Scan for the cell matching the given text and deliver its (X, Y) coordinate at center. 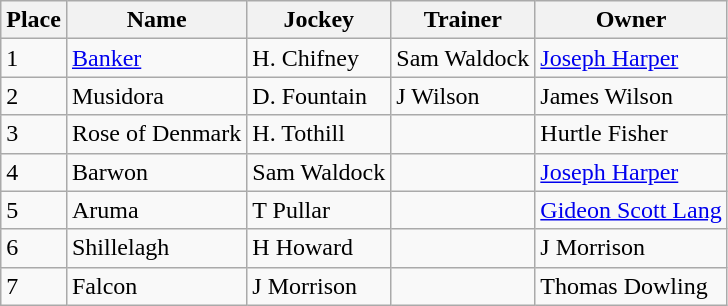
2 (34, 96)
5 (34, 210)
Gideon Scott Lang (631, 210)
Aruma (156, 210)
Name (156, 20)
4 (34, 172)
Thomas Dowling (631, 286)
Hurtle Fisher (631, 134)
Barwon (156, 172)
3 (34, 134)
Banker (156, 58)
Rose of Denmark (156, 134)
Falcon (156, 286)
Trainer (463, 20)
Musidora (156, 96)
J Wilson (463, 96)
Jockey (319, 20)
H. Chifney (319, 58)
Shillelagh (156, 248)
H. Tothill (319, 134)
Owner (631, 20)
6 (34, 248)
Place (34, 20)
T Pullar (319, 210)
D. Fountain (319, 96)
1 (34, 58)
H Howard (319, 248)
James Wilson (631, 96)
7 (34, 286)
